Provide the [x, y] coordinate of the cell's center where the given text is located.  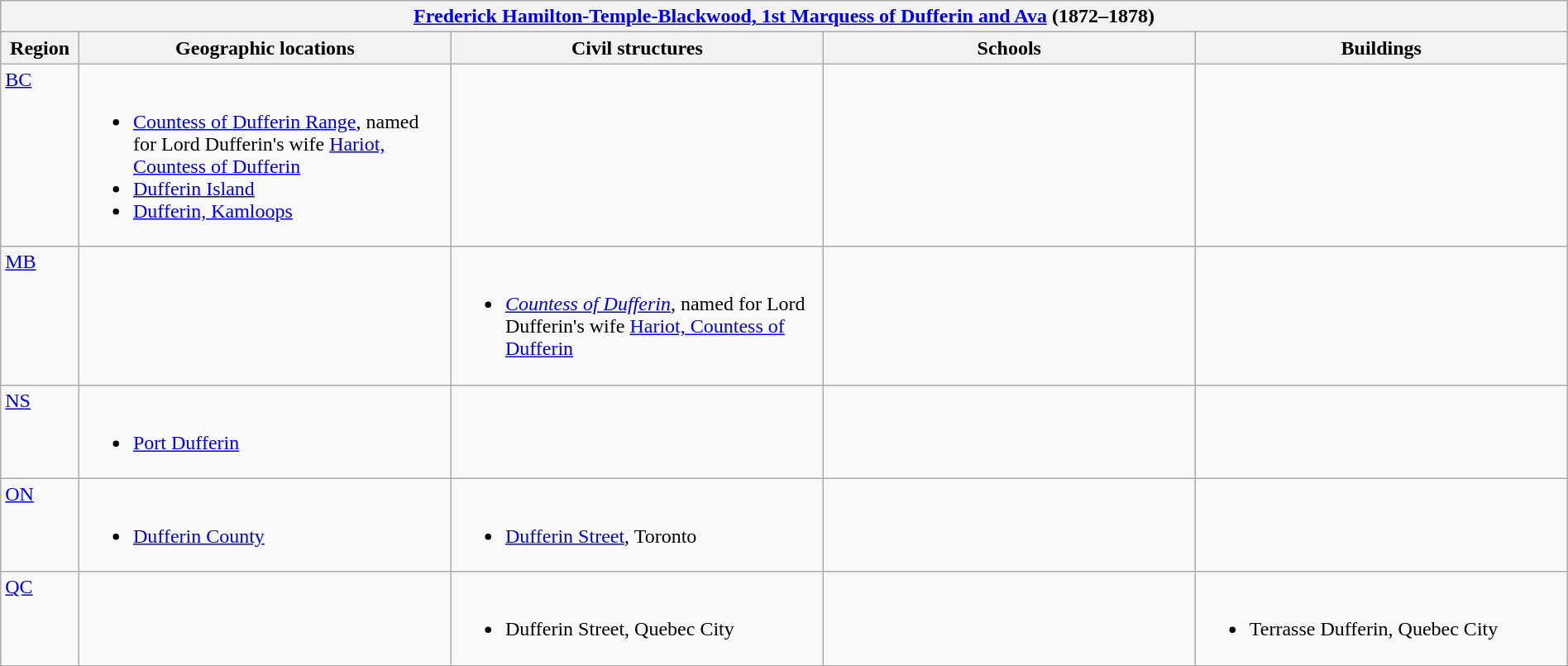
Schools [1009, 48]
Geographic locations [265, 48]
Port Dufferin [265, 432]
Countess of Dufferin, named for Lord Dufferin's wife Hariot, Countess of Dufferin [637, 316]
NS [40, 432]
BC [40, 156]
Region [40, 48]
QC [40, 619]
MB [40, 316]
Dufferin County [265, 525]
Civil structures [637, 48]
Terrasse Dufferin, Quebec City [1381, 619]
ON [40, 525]
Dufferin Street, Quebec City [637, 619]
Frederick Hamilton-Temple-Blackwood, 1st Marquess of Dufferin and Ava (1872–1878) [784, 17]
Dufferin Street, Toronto [637, 525]
Countess of Dufferin Range, named for Lord Dufferin's wife Hariot, Countess of DufferinDufferin IslandDufferin, Kamloops [265, 156]
Buildings [1381, 48]
